Output the (X, Y) coordinate of the center of the cell containing the given text.  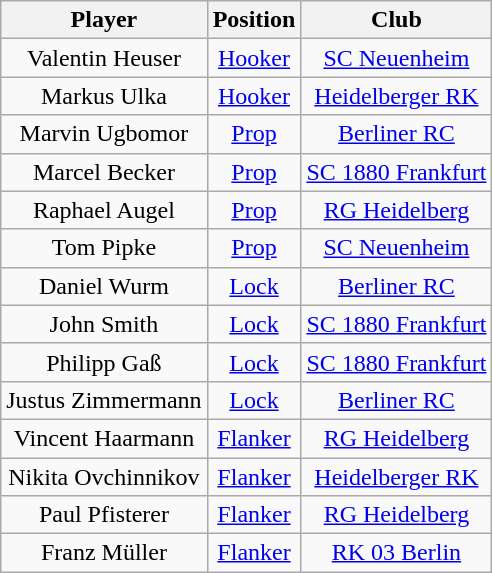
Vincent Haarmann (104, 438)
Raphael Augel (104, 210)
Justus Zimmermann (104, 400)
Marcel Becker (104, 172)
Player (104, 20)
Paul Pfisterer (104, 515)
RK 03 Berlin (396, 553)
Valentin Heuser (104, 58)
Daniel Wurm (104, 286)
Marvin Ugbomor (104, 134)
Philipp Gaß (104, 362)
Position (254, 20)
Nikita Ovchinnikov (104, 477)
Tom Pipke (104, 248)
Club (396, 20)
Markus Ulka (104, 96)
John Smith (104, 324)
Franz Müller (104, 553)
